Scan for the cell matching the given text and deliver its (X, Y) coordinate at center. 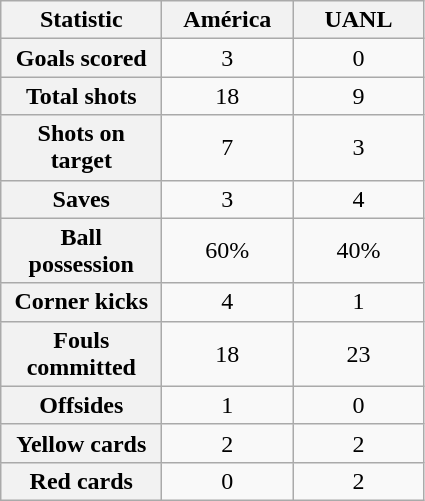
60% (228, 250)
América (228, 20)
Fouls committed (82, 354)
Red cards (82, 481)
Goals scored (82, 58)
Offsides (82, 405)
23 (358, 354)
Ball possession (82, 250)
9 (358, 96)
Saves (82, 199)
UANL (358, 20)
7 (228, 148)
Corner kicks (82, 302)
Total shots (82, 96)
Shots on target (82, 148)
40% (358, 250)
Statistic (82, 20)
Yellow cards (82, 443)
